Capture the cell that displays the provided text and extract its [X, Y] central coordinate. 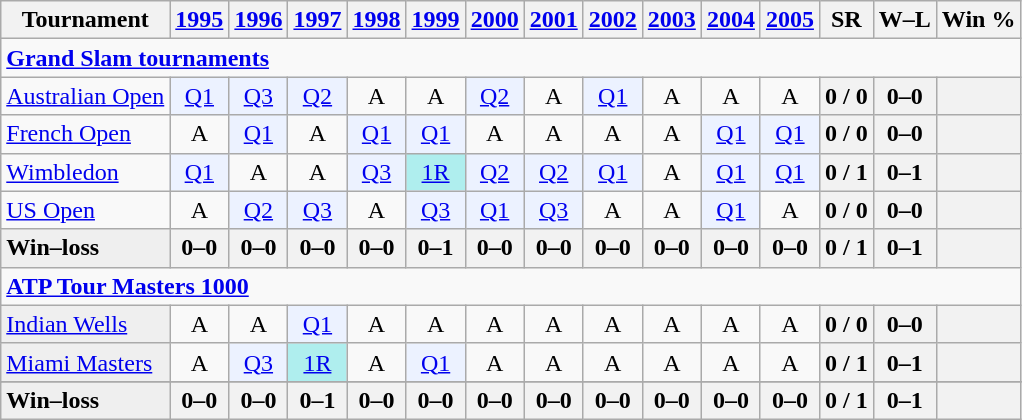
2000 [494, 20]
Tournament [86, 20]
1997 [318, 20]
W–L [904, 20]
2003 [672, 20]
2005 [790, 20]
1995 [200, 20]
Indian Wells [86, 324]
ATP Tour Masters 1000 [511, 286]
SR [846, 20]
2002 [612, 20]
1996 [258, 20]
Win % [978, 20]
Grand Slam tournaments [511, 58]
US Open [86, 210]
Miami Masters [86, 362]
Australian Open [86, 96]
2001 [554, 20]
French Open [86, 134]
1999 [436, 20]
Wimbledon [86, 172]
1998 [376, 20]
2004 [730, 20]
